Provide the [x, y] coordinate of the cell's center where the given text is located.  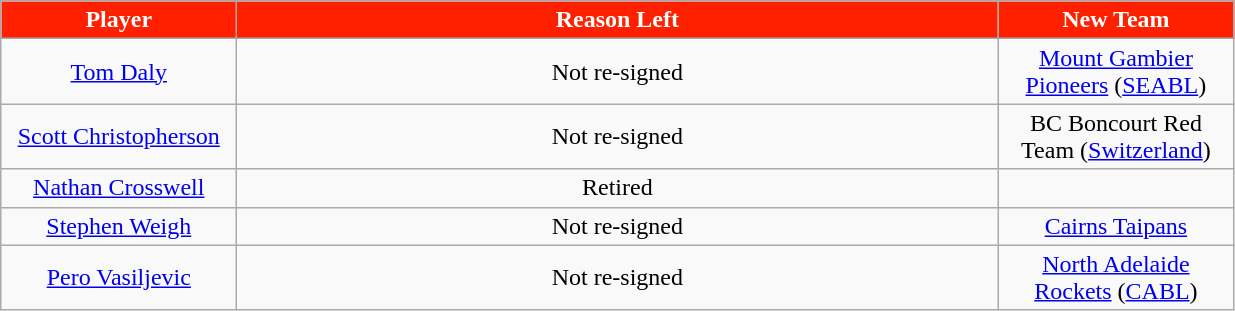
Cairns Taipans [1116, 226]
Mount Gambier Pioneers (SEABL) [1116, 72]
Tom Daly [119, 72]
Nathan Crosswell [119, 188]
Player [119, 20]
Retired [618, 188]
Stephen Weigh [119, 226]
Reason Left [618, 20]
Pero Vasiljevic [119, 278]
Scott Christopherson [119, 136]
North Adelaide Rockets (CABL) [1116, 278]
BC Boncourt Red Team (Switzerland) [1116, 136]
New Team [1116, 20]
